Identify which cell holds the provided text, then report its [X, Y] central coordinate. 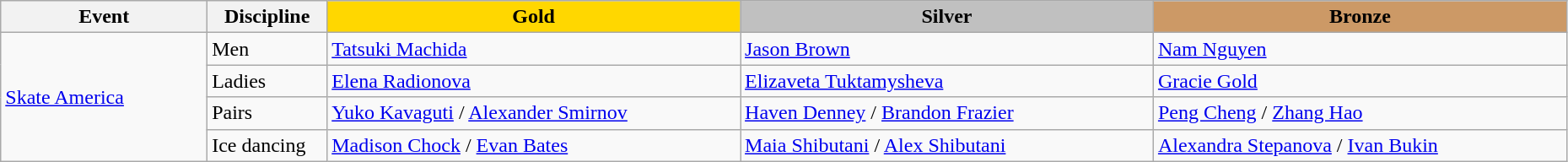
Maia Shibutani / Alex Shibutani [947, 145]
Yuko Kavaguti / Alexander Smirnov [534, 113]
Haven Denney / Brandon Frazier [947, 113]
Alexandra Stepanova / Ivan Bukin [1360, 145]
Gold [534, 17]
Ice dancing [267, 145]
Elena Radionova [534, 81]
Discipline [267, 17]
Nam Nguyen [1360, 49]
Gracie Gold [1360, 81]
Skate America [105, 97]
Pairs [267, 113]
Silver [947, 17]
Peng Cheng / Zhang Hao [1360, 113]
Ladies [267, 81]
Jason Brown [947, 49]
Elizaveta Tuktamysheva [947, 81]
Tatsuki Machida [534, 49]
Men [267, 49]
Event [105, 17]
Madison Chock / Evan Bates [534, 145]
Bronze [1360, 17]
